Output the [x, y] coordinate of the center of the cell containing the given text.  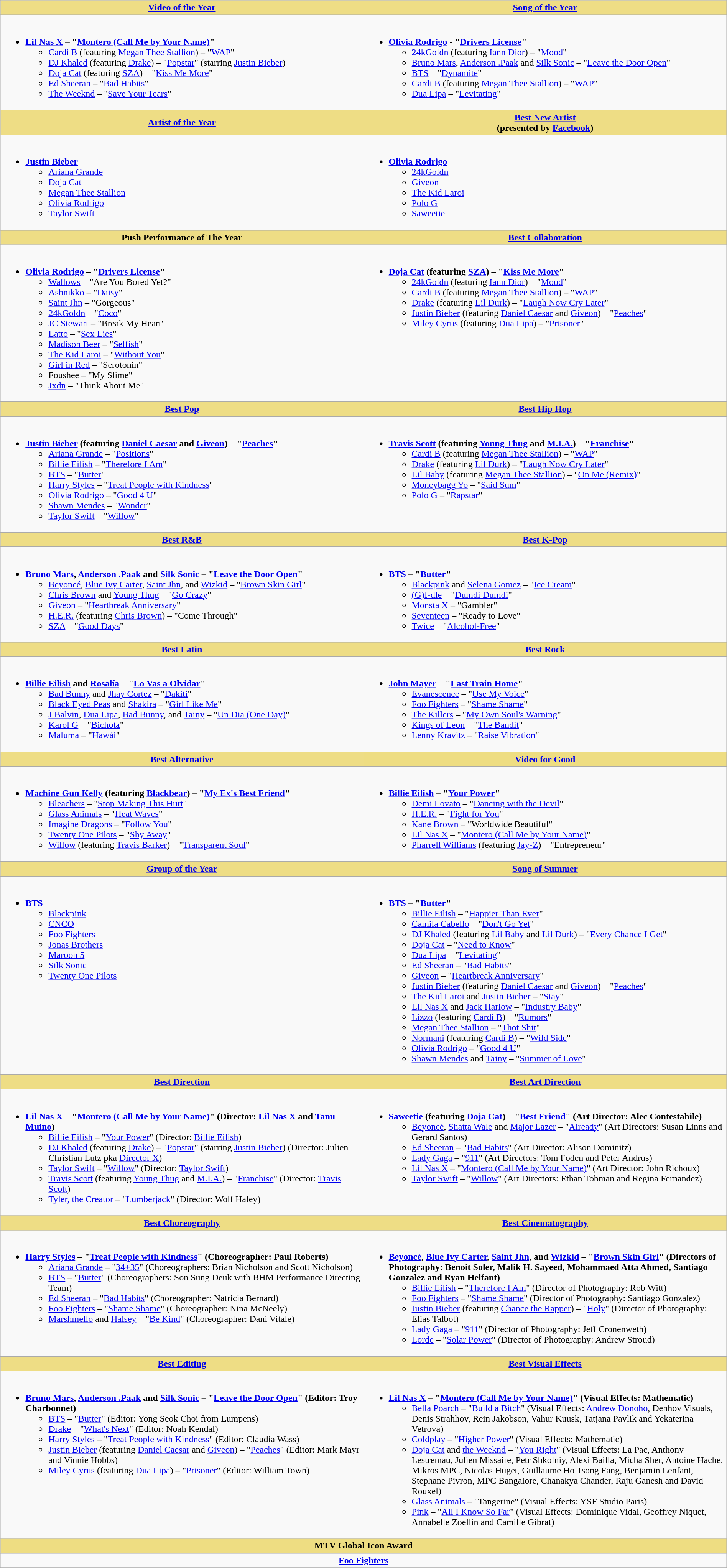
Push Performance of The Year [182, 237]
Best Cinematography [545, 1223]
Best Choreography [182, 1223]
Best Direction [182, 1082]
Best Art Direction [545, 1082]
Song of Summer [545, 869]
Song of the Year [545, 8]
BTS – "Butter"Blackpink and Selena Gomez – "Ice Cream"(G)I-dle – "Dumdi Dumdi"Monsta X – "Gambler"Seventeen – "Ready to Love"Twice – "Alcohol-Free" [545, 594]
Best Pop [182, 409]
Best Latin [182, 649]
Best R&B [182, 540]
BTSBlackpinkCNCOFoo FightersJonas BrothersMaroon 5Silk SonicTwenty One Pilots [182, 976]
Group of the Year [182, 869]
Olivia Rodrigo24kGoldnGiveonThe Kid LaroiPolo GSaweetie [545, 183]
Best Visual Effects [545, 1364]
Foo Fighters [363, 1560]
Video of the Year [182, 8]
Best Alternative [182, 759]
Best K-Pop [545, 540]
Best New Artist(presented by Facebook) [545, 123]
Justin BieberAriana GrandeDoja CatMegan Thee StallionOlivia RodrigoTaylor Swift [182, 183]
Best Hip Hop [545, 409]
Best Editing [182, 1364]
Video for Good [545, 759]
MTV Global Icon Award [363, 1546]
Best Collaboration [545, 237]
Best Rock [545, 649]
Artist of the Year [182, 123]
